From the cell containing the given text, extract its center point as (x, y) coordinate. 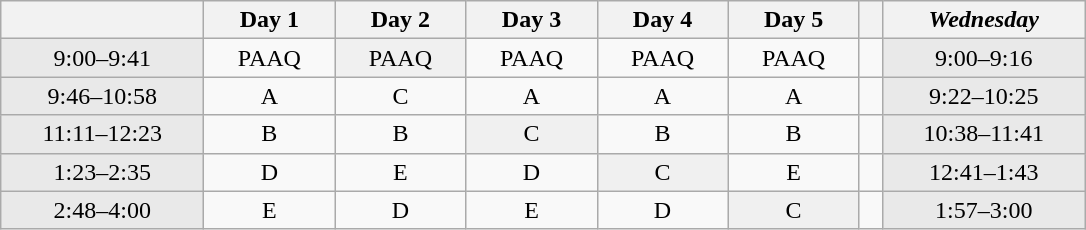
Day 4 (662, 20)
1:23–2:35 (102, 172)
10:38–11:41 (984, 134)
Day 1 (270, 20)
11:11–12:23 (102, 134)
2:48–4:00 (102, 210)
Day 2 (400, 20)
9:00–9:16 (984, 58)
Day 3 (532, 20)
9:00–9:41 (102, 58)
Wednesday (984, 20)
9:22–10:25 (984, 96)
Day 5 (794, 20)
12:41–1:43 (984, 172)
1:57–3:00 (984, 210)
9:46–10:58 (102, 96)
